Output the [X, Y] coordinate of the center of the cell containing the given text.  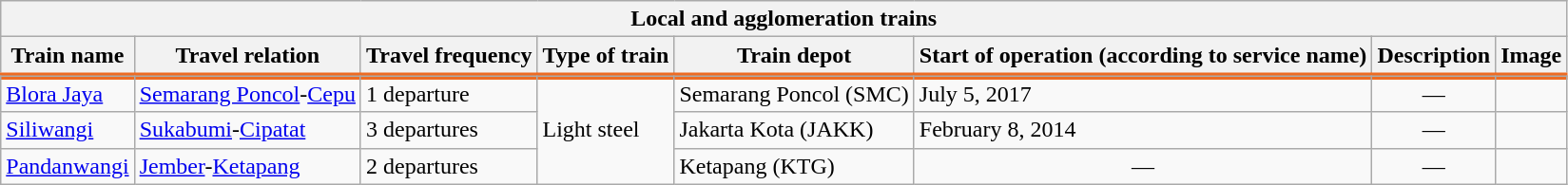
Local and agglomeration trains [784, 19]
Start of operation (according to service name) [1143, 57]
Image [1531, 57]
Sukabumi-Cipatat [247, 130]
February 8, 2014 [1143, 130]
Light steel [606, 130]
Jakarta Kota (JAKK) [794, 130]
July 5, 2017 [1143, 94]
Blora Jaya [68, 94]
Jember-Ketapang [247, 166]
Semarang Poncol-Cepu [247, 94]
Siliwangi [68, 130]
2 departures [449, 166]
Train depot [794, 57]
3 departures [449, 130]
Travel relation [247, 57]
Ketapang (KTG) [794, 166]
Travel frequency [449, 57]
Description [1434, 57]
Semarang Poncol (SMC) [794, 94]
Type of train [606, 57]
Train name [68, 57]
1 departure [449, 94]
Pandanwangi [68, 166]
